Identify which cell holds the provided text, then report its (X, Y) central coordinate. 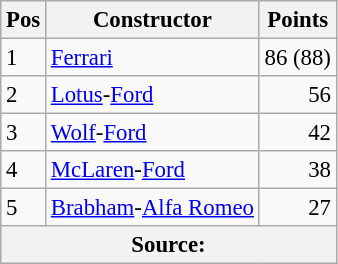
Brabham-Alfa Romeo (153, 208)
86 (88) (298, 58)
42 (298, 133)
4 (24, 170)
Points (298, 20)
56 (298, 95)
Constructor (153, 20)
Wolf-Ford (153, 133)
Lotus-Ford (153, 95)
5 (24, 208)
1 (24, 58)
2 (24, 95)
McLaren-Ford (153, 170)
38 (298, 170)
27 (298, 208)
Ferrari (153, 58)
3 (24, 133)
Source: (168, 245)
Pos (24, 20)
